Determine the (X, Y) coordinate at the center of the cell enclosing the given text.  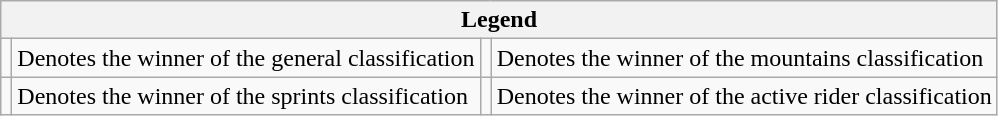
Legend (500, 20)
Denotes the winner of the mountains classification (744, 58)
Denotes the winner of the active rider classification (744, 96)
Denotes the winner of the sprints classification (246, 96)
Denotes the winner of the general classification (246, 58)
